From the cell containing the given text, extract its center point as [X, Y] coordinate. 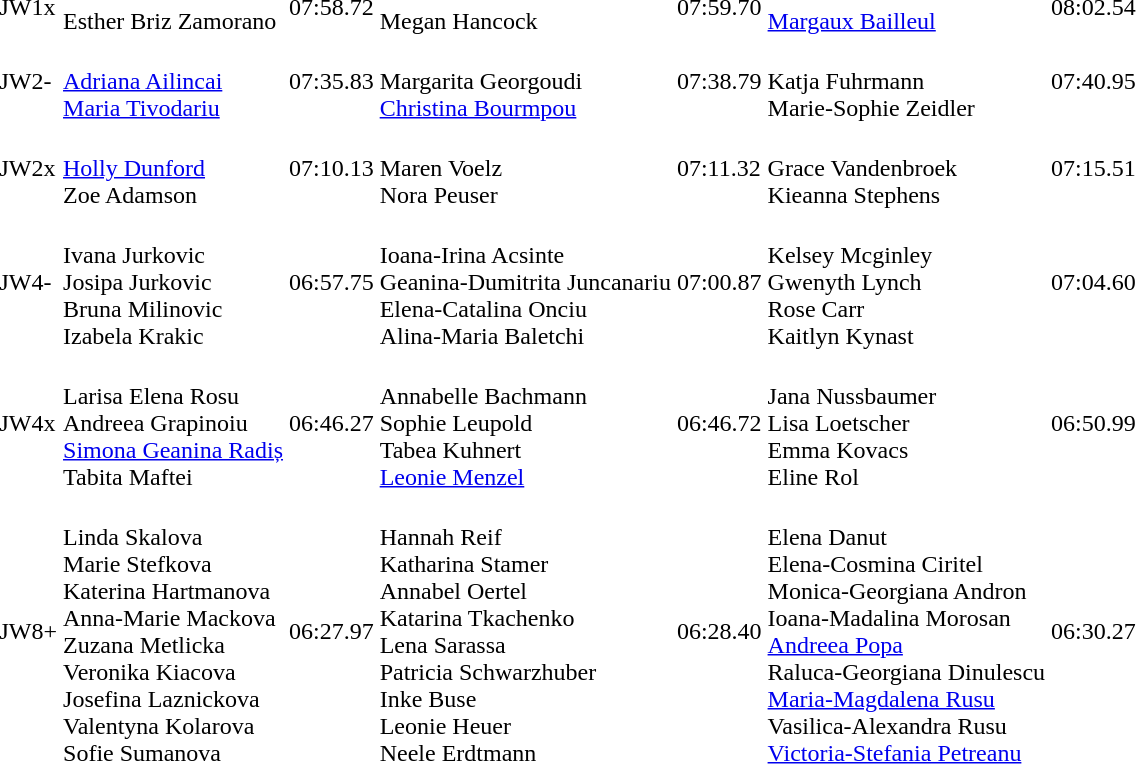
Jana NussbaumerLisa LoetscherEmma KovacsEline Rol [906, 423]
Annabelle BachmannSophie LeupoldTabea KuhnertLeonie Menzel [525, 423]
Katja FuhrmannMarie-Sophie Zeidler [906, 81]
06:57.75 [332, 282]
07:38.79 [719, 81]
Ivana JurkovicJosipa JurkovicBruna MilinovicIzabela Krakic [174, 282]
Larisa Elena RosuAndreea GrapinoiuSimona Geanina RadișTabita Maftei [174, 423]
Kelsey McginleyGwenyth LynchRose CarrKaitlyn Kynast [906, 282]
Adriana AilincaiMaria Tivodariu [174, 81]
06:46.72 [719, 423]
07:35.83 [332, 81]
Maren VoelzNora Peuser [525, 168]
06:46.27 [332, 423]
07:00.87 [719, 282]
07:11.32 [719, 168]
Margarita GeorgoudiChristina Bourmpou [525, 81]
Grace VandenbroekKieanna Stephens [906, 168]
Holly DunfordZoe Adamson [174, 168]
07:10.13 [332, 168]
Ioana-Irina AcsinteGeanina-Dumitrita JuncanariuElena-Catalina OnciuAlina-Maria Baletchi [525, 282]
